Find where the given text appears and provide that cell's center as (x, y) coordinate. 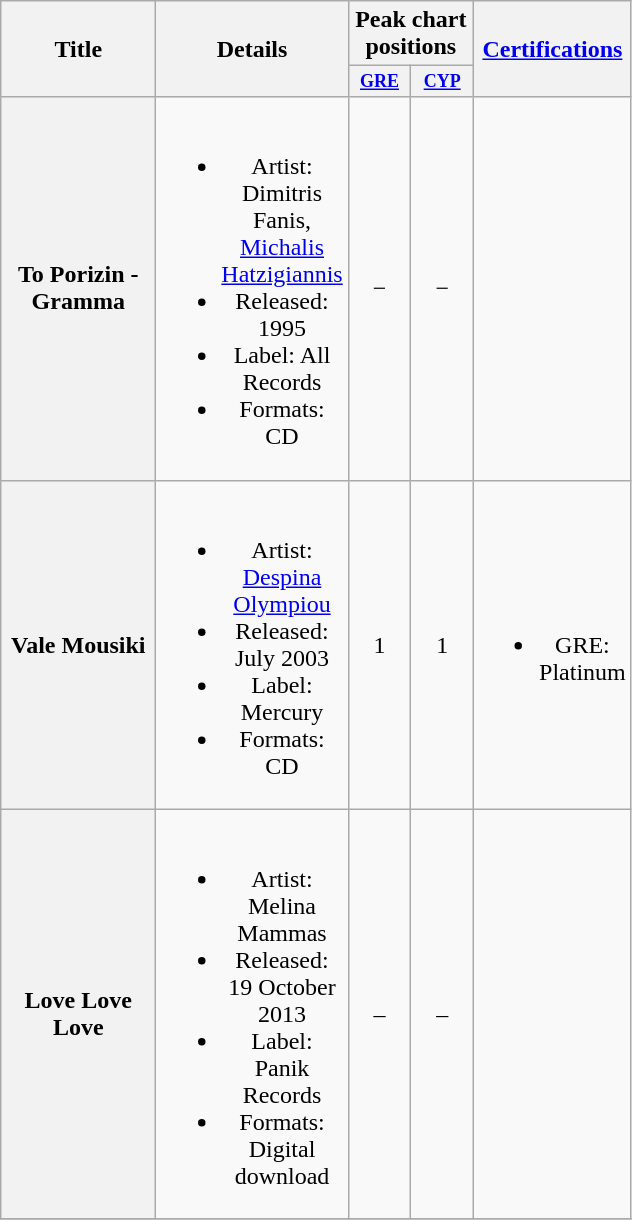
Vale Mousiki (78, 644)
Details (252, 49)
Certifications (553, 49)
Artist: Dimitris Fanis, Michalis HatzigiannisReleased: 1995Label: All RecordsFormats: CD (252, 288)
Artist: Melina MammasReleased: 19 October 2013Label: Panik RecordsFormats: Digital download (252, 1014)
GRE: Platinum (553, 644)
Love Love Love (78, 1014)
To Porizin - Gramma (78, 288)
CYP (442, 82)
GRE (380, 82)
Title (78, 49)
Artist: Despina OlympiouReleased: July 2003Label: MercuryFormats: CD (252, 644)
Peak chart positions (410, 34)
